Scan for the cell matching the given text and deliver its [x, y] coordinate at center. 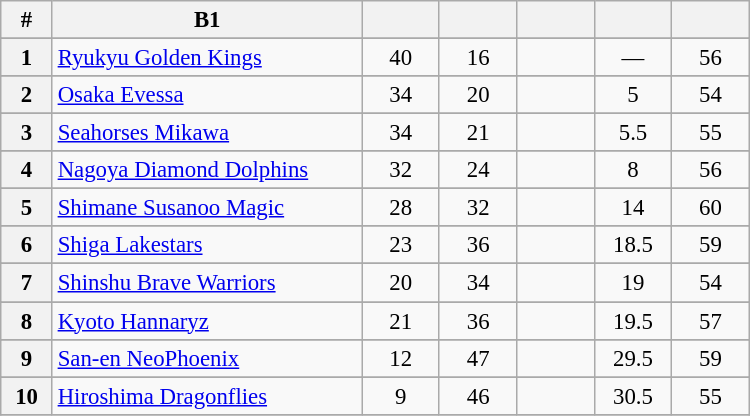
23 [400, 245]
Hiroshima Dragonflies [207, 396]
46 [478, 396]
San-en NeoPhoenix [207, 358]
60 [711, 208]
Seahorses Mikawa [207, 133]
47 [478, 358]
10 [27, 396]
19 [632, 283]
19.5 [632, 321]
28 [400, 208]
7 [27, 283]
57 [711, 321]
40 [400, 58]
B1 [207, 20]
3 [27, 133]
14 [632, 208]
# [27, 20]
Nagoya Diamond Dolphins [207, 170]
18.5 [632, 245]
4 [27, 170]
— [632, 58]
24 [478, 170]
16 [478, 58]
6 [27, 245]
5.5 [632, 133]
Shiga Lakestars [207, 245]
Ryukyu Golden Kings [207, 58]
Shinshu Brave Warriors [207, 283]
Osaka Evessa [207, 95]
Kyoto Hannaryz [207, 321]
30.5 [632, 396]
1 [27, 58]
2 [27, 95]
Shimane Susanoo Magic [207, 208]
29.5 [632, 358]
12 [400, 358]
